Search for the cell housing the specified text and yield its (X, Y) center coordinate. 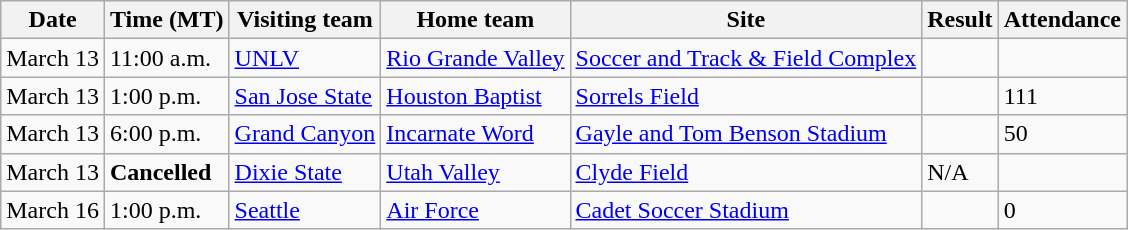
0 (1062, 210)
UNLV (305, 58)
Dixie State (305, 172)
Air Force (476, 210)
Soccer and Track & Field Complex (746, 58)
Sorrels Field (746, 96)
Seattle (305, 210)
Home team (476, 20)
Grand Canyon (305, 134)
Visiting team (305, 20)
Incarnate Word (476, 134)
Attendance (1062, 20)
Utah Valley (476, 172)
Time (MT) (166, 20)
San Jose State (305, 96)
111 (1062, 96)
N/A (960, 172)
Cadet Soccer Stadium (746, 210)
Gayle and Tom Benson Stadium (746, 134)
March 16 (53, 210)
Site (746, 20)
6:00 p.m. (166, 134)
Rio Grande Valley (476, 58)
Cancelled (166, 172)
11:00 a.m. (166, 58)
Result (960, 20)
50 (1062, 134)
Clyde Field (746, 172)
Date (53, 20)
Houston Baptist (476, 96)
